For the text-containing cell, return its midpoint in [x, y] coordinate format. 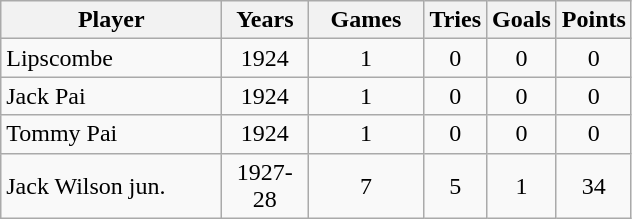
7 [366, 186]
Points [594, 20]
Tommy Pai [112, 134]
Goals [522, 20]
1927-28 [265, 186]
Tries [456, 20]
Jack Pai [112, 96]
Lipscombe [112, 58]
Jack Wilson jun. [112, 186]
34 [594, 186]
Years [265, 20]
Games [366, 20]
5 [456, 186]
Player [112, 20]
